Return [X, Y] of the center of cell containing provided text 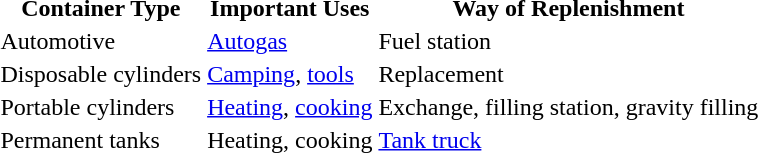
Autogas [290, 41]
Heating, cooking [290, 107]
Camping, tools [290, 74]
